Extract the (x, y) coordinate from the center of the cell holding the provided text.  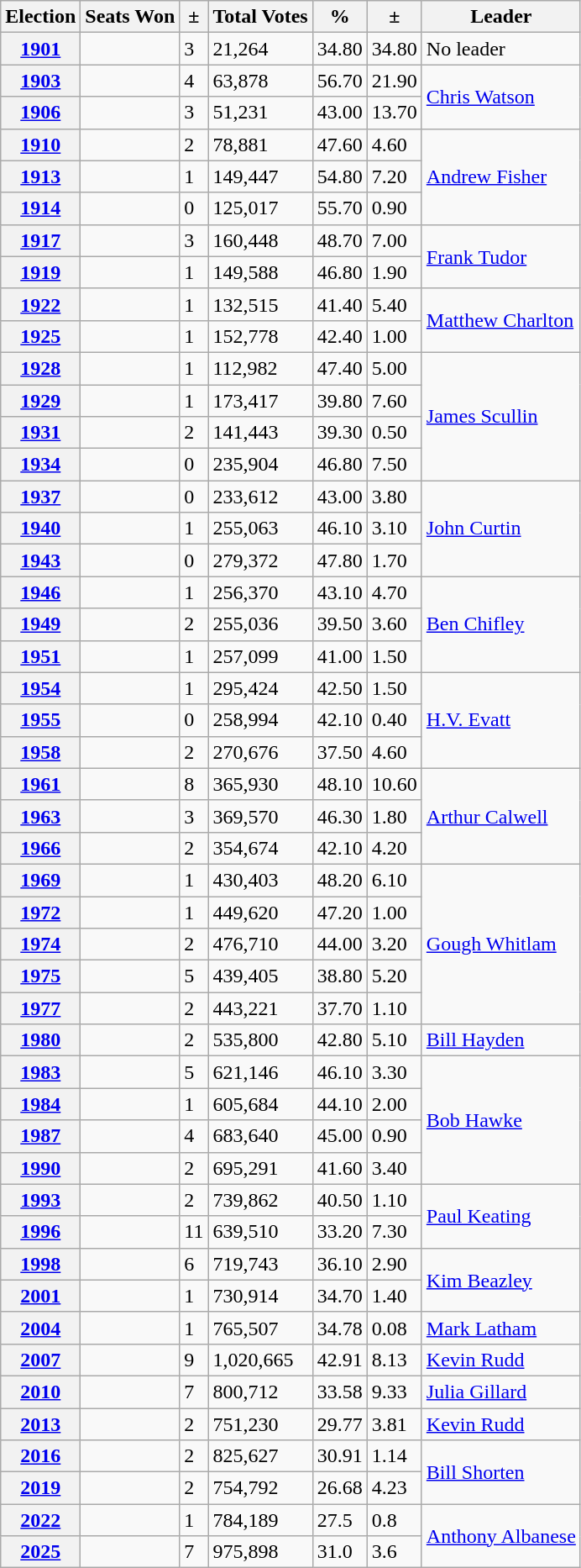
739,862 (260, 1200)
255,063 (260, 529)
41.40 (339, 304)
3.80 (395, 497)
0.50 (395, 433)
2004 (40, 1328)
1910 (40, 145)
6 (194, 1264)
1.14 (395, 1456)
Chris Watson (500, 97)
639,510 (260, 1232)
1922 (40, 304)
112,982 (260, 368)
29.77 (339, 1424)
255,036 (260, 624)
1993 (40, 1200)
449,620 (260, 912)
1931 (40, 433)
3.20 (395, 944)
1961 (40, 784)
Mark Latham (500, 1328)
21.90 (395, 81)
39.30 (339, 433)
41.00 (339, 656)
37.50 (339, 752)
975,898 (260, 1552)
Bill Shorten (500, 1472)
1914 (40, 208)
9.33 (395, 1392)
683,640 (260, 1136)
44.10 (339, 1104)
4.70 (395, 592)
1987 (40, 1136)
47.40 (339, 368)
42.40 (339, 336)
39.80 (339, 401)
Arthur Calwell (500, 816)
132,515 (260, 304)
3.6 (395, 1552)
39.50 (339, 624)
354,674 (260, 848)
Andrew Fisher (500, 176)
2025 (40, 1552)
Paul Keating (500, 1216)
1951 (40, 656)
30.91 (339, 1456)
Anthony Albanese (500, 1536)
1.80 (395, 816)
751,230 (260, 1424)
45.00 (339, 1136)
7.30 (395, 1232)
1990 (40, 1168)
235,904 (260, 465)
149,447 (260, 176)
1925 (40, 336)
1980 (40, 1040)
31.0 (339, 1552)
1998 (40, 1264)
42.50 (339, 688)
48.10 (339, 784)
47.80 (339, 560)
3.10 (395, 529)
0.40 (395, 720)
1919 (40, 272)
784,189 (260, 1520)
7.00 (395, 240)
2019 (40, 1488)
149,588 (260, 272)
1937 (40, 497)
% (339, 17)
8.13 (395, 1360)
Matthew Charlton (500, 320)
5.00 (395, 368)
3.60 (395, 624)
Frank Tudor (500, 256)
1966 (40, 848)
695,291 (260, 1168)
1903 (40, 81)
1984 (40, 1104)
Julia Gillard (500, 1392)
44.00 (339, 944)
1972 (40, 912)
1977 (40, 1008)
Seats Won (130, 17)
1958 (40, 752)
2022 (40, 1520)
1913 (40, 176)
1906 (40, 113)
1,020,665 (260, 1360)
1969 (40, 880)
257,099 (260, 656)
James Scullin (500, 416)
5.40 (395, 304)
825,627 (260, 1456)
765,507 (260, 1328)
47.20 (339, 912)
279,372 (260, 560)
Bob Hawke (500, 1120)
Kim Beazley (500, 1280)
439,405 (260, 976)
1983 (40, 1072)
41.60 (339, 1168)
2010 (40, 1392)
3.40 (395, 1168)
605,684 (260, 1104)
730,914 (260, 1296)
800,712 (260, 1392)
2001 (40, 1296)
1901 (40, 49)
2016 (40, 1456)
John Curtin (500, 529)
430,403 (260, 880)
78,881 (260, 145)
Leader (500, 17)
Ben Chifley (500, 624)
141,443 (260, 433)
8 (194, 784)
443,221 (260, 1008)
Bill Hayden (500, 1040)
1963 (40, 816)
256,370 (260, 592)
7.50 (395, 465)
1929 (40, 401)
2007 (40, 1360)
Total Votes (260, 17)
9 (194, 1360)
54.80 (339, 176)
719,743 (260, 1264)
7.60 (395, 401)
48.20 (339, 880)
1.90 (395, 272)
1928 (40, 368)
37.70 (339, 1008)
38.80 (339, 976)
1.40 (395, 1296)
295,424 (260, 688)
34.70 (339, 1296)
10.60 (395, 784)
233,612 (260, 497)
48.70 (339, 240)
Election (40, 17)
2.00 (395, 1104)
2013 (40, 1424)
173,417 (260, 401)
36.10 (339, 1264)
0.8 (395, 1520)
33.58 (339, 1392)
1974 (40, 944)
47.60 (339, 145)
51,231 (260, 113)
1.70 (395, 560)
4.23 (395, 1488)
40.50 (339, 1200)
1949 (40, 624)
33.20 (339, 1232)
6.10 (395, 880)
270,676 (260, 752)
No leader (500, 49)
7.20 (395, 176)
1954 (40, 688)
1955 (40, 720)
369,570 (260, 816)
63,878 (260, 81)
5.10 (395, 1040)
H.V. Evatt (500, 720)
1946 (40, 592)
2.90 (395, 1264)
3.81 (395, 1424)
46.30 (339, 816)
13.70 (395, 113)
365,930 (260, 784)
34.78 (339, 1328)
0.08 (395, 1328)
125,017 (260, 208)
11 (194, 1232)
43.10 (339, 592)
1917 (40, 240)
4.20 (395, 848)
621,146 (260, 1072)
1975 (40, 976)
476,710 (260, 944)
5.20 (395, 976)
42.91 (339, 1360)
258,994 (260, 720)
42.80 (339, 1040)
27.5 (339, 1520)
152,778 (260, 336)
1943 (40, 560)
56.70 (339, 81)
Gough Whitlam (500, 944)
1996 (40, 1232)
754,792 (260, 1488)
26.68 (339, 1488)
535,800 (260, 1040)
21,264 (260, 49)
1940 (40, 529)
160,448 (260, 240)
3.30 (395, 1072)
55.70 (339, 208)
1934 (40, 465)
